Determine the [x, y] coordinate at the center of the cell enclosing the given text.  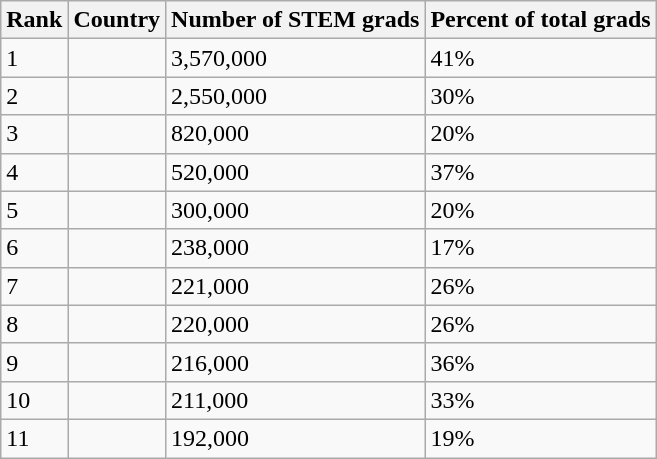
30% [540, 96]
9 [34, 362]
17% [540, 248]
Percent of total grads [540, 20]
7 [34, 286]
3,570,000 [296, 58]
5 [34, 210]
216,000 [296, 362]
220,000 [296, 324]
520,000 [296, 172]
192,000 [296, 438]
221,000 [296, 286]
2 [34, 96]
1 [34, 58]
6 [34, 248]
Number of STEM grads [296, 20]
41% [540, 58]
3 [34, 134]
37% [540, 172]
820,000 [296, 134]
36% [540, 362]
10 [34, 400]
19% [540, 438]
2,550,000 [296, 96]
Rank [34, 20]
300,000 [296, 210]
238,000 [296, 248]
11 [34, 438]
33% [540, 400]
211,000 [296, 400]
Country [117, 20]
8 [34, 324]
4 [34, 172]
